Locate the cell with the specified text and output its [X, Y] center coordinate. 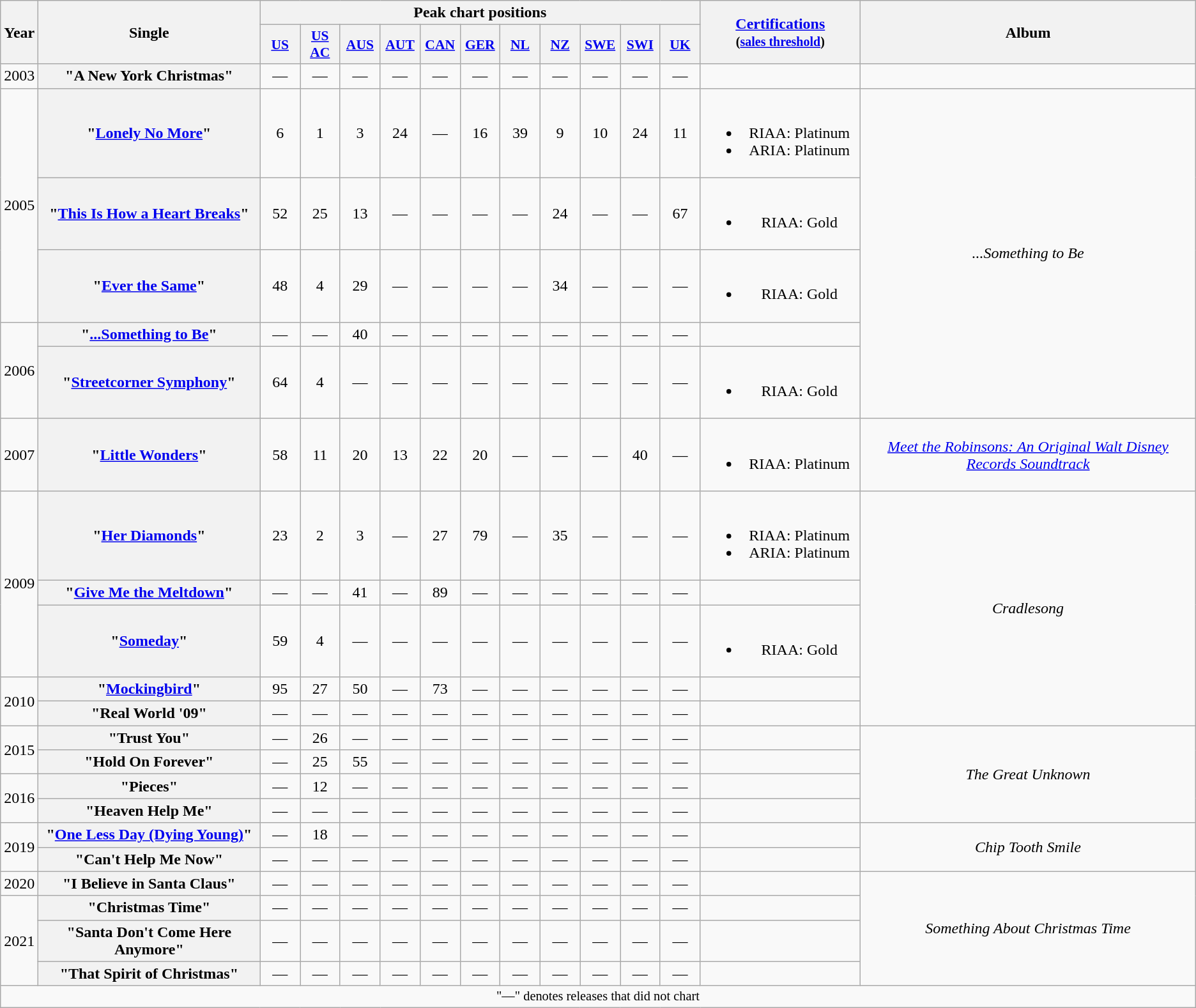
2020 [19, 883]
48 [280, 286]
Album [1028, 32]
"Her Diamonds" [149, 535]
2009 [19, 584]
50 [360, 689]
"Lonely No More" [149, 133]
Chip Tooth Smile [1028, 847]
18 [321, 835]
"...Something to Be" [149, 334]
2 [321, 535]
58 [280, 455]
2010 [19, 701]
Certifications(sales threshold) [781, 32]
29 [360, 286]
35 [560, 535]
"Trust You" [149, 738]
"Pieces" [149, 786]
23 [280, 535]
GER [480, 45]
"A New York Christmas" [149, 76]
39 [520, 133]
Meet the Robinsons: An Original Walt Disney Records Soundtrack [1028, 455]
26 [321, 738]
"Real World '09" [149, 714]
SWE [601, 45]
2016 [19, 798]
2007 [19, 455]
AUT [400, 45]
89 [440, 592]
Something About Christmas Time [1028, 929]
2021 [19, 940]
52 [280, 213]
Cradlesong [1028, 608]
"I Believe in Santa Claus" [149, 883]
10 [601, 133]
"Ever the Same" [149, 286]
"Hold On Forever" [149, 762]
79 [480, 535]
AUS [360, 45]
"Mockingbird" [149, 689]
CAN [440, 45]
US AC [321, 45]
"One Less Day (Dying Young)" [149, 835]
NL [520, 45]
2005 [19, 205]
SWI [640, 45]
Peak chart positions [480, 13]
1 [321, 133]
67 [680, 213]
2006 [19, 370]
"Give Me the Meltdown" [149, 592]
NZ [560, 45]
Single [149, 32]
34 [560, 286]
22 [440, 455]
64 [280, 382]
"Heaven Help Me" [149, 811]
US [280, 45]
UK [680, 45]
9 [560, 133]
2019 [19, 847]
59 [280, 640]
The Great Unknown [1028, 774]
"Christmas Time" [149, 908]
95 [280, 689]
Year [19, 32]
2015 [19, 750]
6 [280, 133]
55 [360, 762]
RIAA: Platinum [781, 455]
2003 [19, 76]
"—" denotes releases that did not chart [598, 997]
"Streetcorner Symphony" [149, 382]
"That Spirit of Christmas" [149, 974]
73 [440, 689]
12 [321, 786]
"Can't Help Me Now" [149, 859]
16 [480, 133]
"Santa Don't Come Here Anymore" [149, 940]
...Something to Be [1028, 253]
"This Is How a Heart Breaks" [149, 213]
"Someday" [149, 640]
41 [360, 592]
"Little Wonders" [149, 455]
